Detect which cell encompasses the target text, then output its [X, Y] center coordinate. 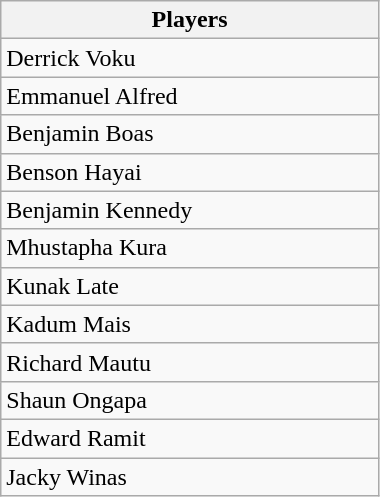
Kunak Late [190, 286]
Jacky Winas [190, 477]
Edward Ramit [190, 438]
Derrick Voku [190, 58]
Emmanuel Alfred [190, 96]
Benjamin Kennedy [190, 210]
Shaun Ongapa [190, 400]
Benson Hayai [190, 172]
Benjamin Boas [190, 134]
Kadum Mais [190, 324]
Players [190, 20]
Richard Mautu [190, 362]
Mhustapha Kura [190, 248]
